Find where the given text appears and provide that cell's center as (X, Y) coordinate. 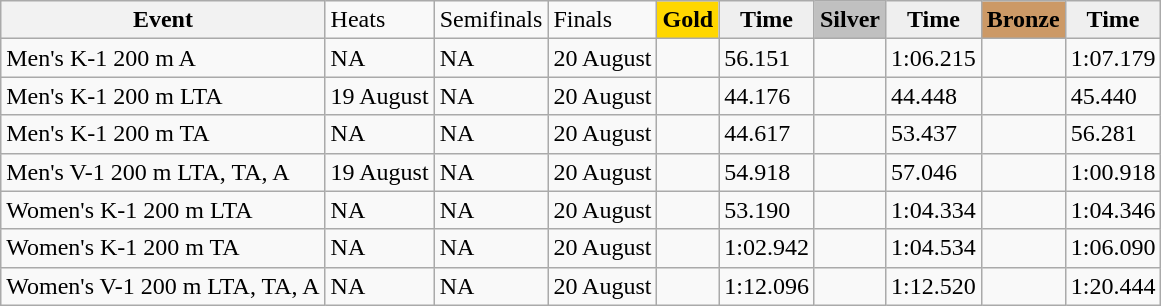
53.437 (933, 134)
Bronze (1023, 20)
Silver (850, 20)
Men's V-1 200 m LTA, TA, A (163, 172)
Men's K-1 200 m A (163, 58)
1:04.534 (933, 248)
Women's K-1 200 m TA (163, 248)
57.046 (933, 172)
1:00.918 (1113, 172)
Semifinals (491, 20)
1:02.942 (767, 248)
1:12.520 (933, 286)
1:07.179 (1113, 58)
1:06.090 (1113, 248)
44.176 (767, 96)
Men's K-1 200 m TA (163, 134)
44.617 (767, 134)
44.448 (933, 96)
Men's K-1 200 m LTA (163, 96)
Event (163, 20)
Women's V-1 200 m LTA, TA, A (163, 286)
45.440 (1113, 96)
1:06.215 (933, 58)
56.151 (767, 58)
1:04.334 (933, 210)
56.281 (1113, 134)
1:12.096 (767, 286)
Finals (602, 20)
Heats (380, 20)
54.918 (767, 172)
Women's K-1 200 m LTA (163, 210)
53.190 (767, 210)
1:20.444 (1113, 286)
Gold (688, 20)
1:04.346 (1113, 210)
